Provide the [X, Y] coordinate of the cell's center where the given text is located.  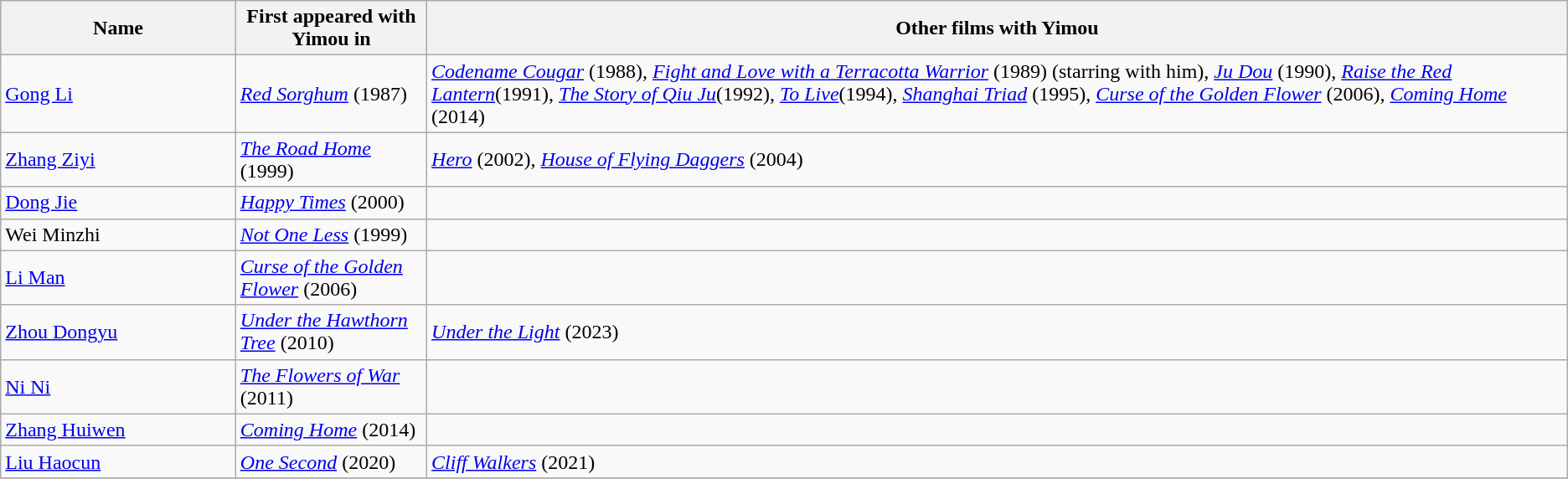
Under the Light (2023) [998, 332]
Liu Haocun [119, 461]
Coming Home (2014) [331, 430]
Zhou Dongyu [119, 332]
Happy Times (2000) [331, 203]
Zhang Ziyi [119, 159]
Red Sorghum (1987) [331, 94]
Dong Jie [119, 203]
Li Man [119, 278]
First appeared with Yimou in [331, 28]
Cliff Walkers (2021) [998, 461]
Hero (2002), House of Flying Daggers (2004) [998, 159]
Name [119, 28]
Under the Hawthorn Tree (2010) [331, 332]
Curse of the Golden Flower (2006) [331, 278]
Not One Less (1999) [331, 234]
The Flowers of War (2011) [331, 387]
Zhang Huiwen [119, 430]
The Road Home (1999) [331, 159]
Other films with Yimou [998, 28]
Wei Minzhi [119, 234]
Gong Li [119, 94]
Ni Ni [119, 387]
One Second (2020) [331, 461]
